Capture the cell that displays the provided text and extract its (X, Y) central coordinate. 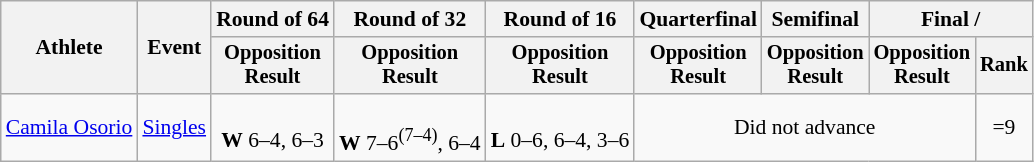
Round of 32 (410, 19)
Quarterfinal (698, 19)
Rank (1004, 66)
W 6–4, 6–3 (272, 128)
Final / (951, 19)
Round of 16 (560, 19)
Round of 64 (272, 19)
Semifinal (816, 19)
Did not advance (804, 128)
L 0–6, 6–4, 3–6 (560, 128)
Event (174, 48)
=9 (1004, 128)
Camila Osorio (70, 128)
Athlete (70, 48)
Singles (174, 128)
W 7–6(7–4), 6–4 (410, 128)
